Detect which cell encompasses the target text, then output its [X, Y] center coordinate. 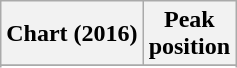
Peak position [189, 34]
Chart (2016) [72, 34]
